From the cell containing the given text, extract its center point as (x, y) coordinate. 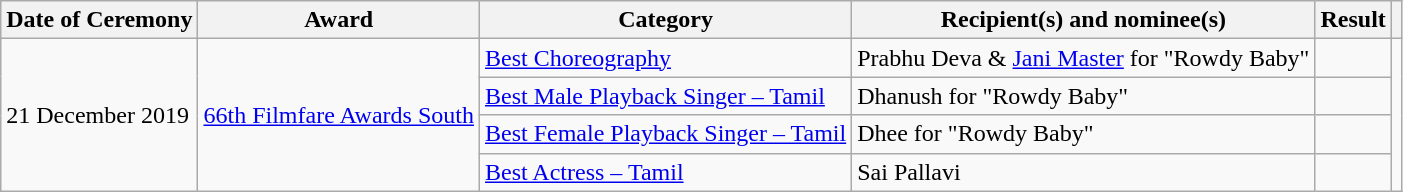
Dhanush for "Rowdy Baby" (1084, 96)
Award (339, 20)
Best Female Playback Singer – Tamil (665, 134)
Recipient(s) and nominee(s) (1084, 20)
Category (665, 20)
Prabhu Deva & Jani Master for "Rowdy Baby" (1084, 58)
Result (1353, 20)
Best Choreography (665, 58)
Best Actress – Tamil (665, 172)
66th Filmfare Awards South (339, 115)
21 December 2019 (100, 115)
Date of Ceremony (100, 20)
Sai Pallavi (1084, 172)
Best Male Playback Singer – Tamil (665, 96)
Dhee for "Rowdy Baby" (1084, 134)
